Determine the [x, y] coordinate at the center of the cell enclosing the given text.  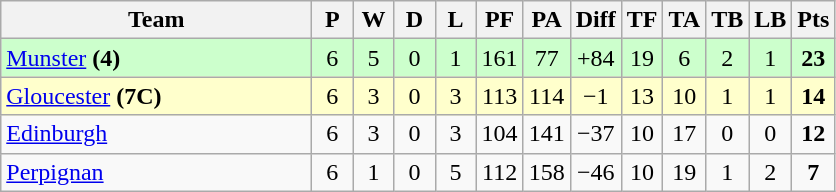
Diff [596, 20]
17 [684, 134]
7 [814, 172]
Edinburgh [156, 134]
14 [814, 96]
12 [814, 134]
TF [642, 20]
+84 [596, 58]
TA [684, 20]
Pts [814, 20]
P [332, 20]
−46 [596, 172]
L [456, 20]
Gloucester (7C) [156, 96]
13 [642, 96]
TB [728, 20]
104 [500, 134]
Team [156, 20]
141 [546, 134]
PF [500, 20]
158 [546, 172]
Perpignan [156, 172]
PA [546, 20]
113 [500, 96]
−1 [596, 96]
77 [546, 58]
LB [770, 20]
Munster (4) [156, 58]
161 [500, 58]
D [414, 20]
−37 [596, 134]
114 [546, 96]
W [374, 20]
23 [814, 58]
112 [500, 172]
